Return the [X, Y] coordinate for the center point of the cell that contains the specified text.  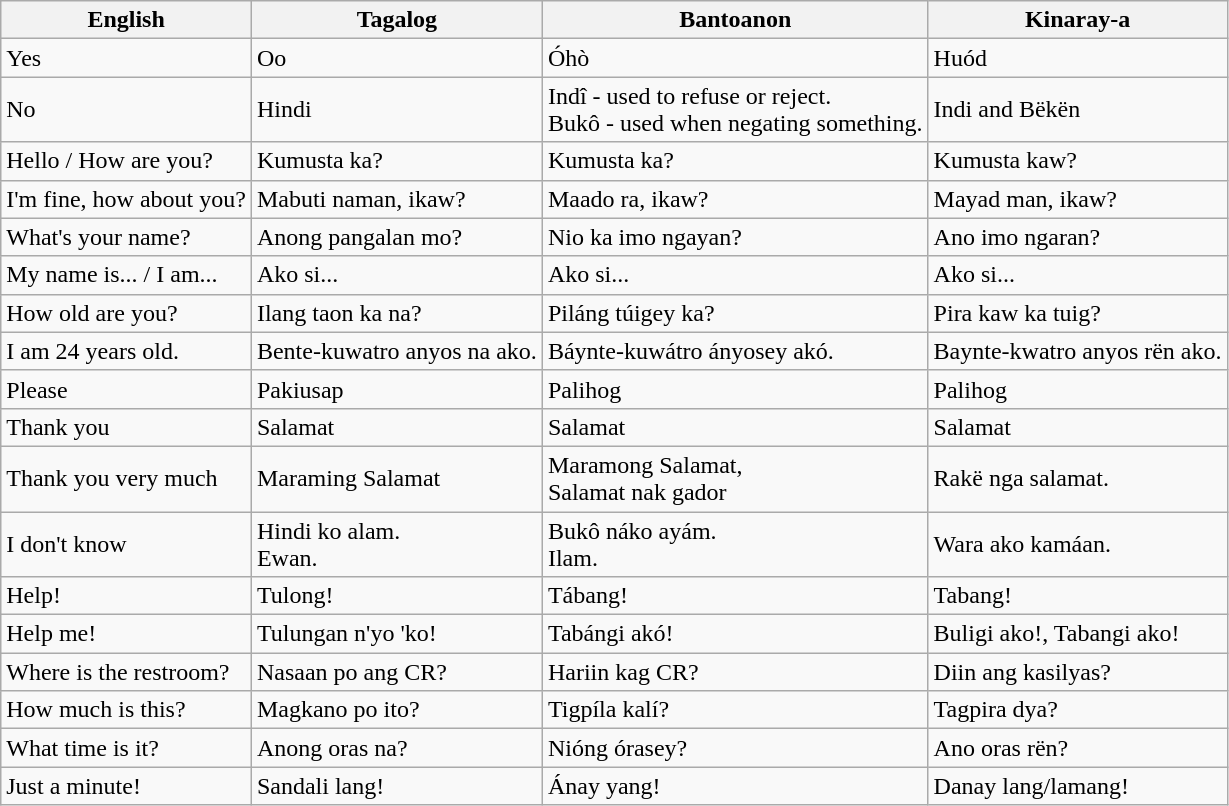
Buligi ako!, Tabangi ako! [1078, 634]
Baynte-kwatro anyos rën ako. [1078, 351]
Indi and Bëkën [1078, 110]
Ano oras rën? [1078, 748]
Help me! [126, 634]
Yes [126, 58]
Nióng órasey? [735, 748]
What's your name? [126, 237]
Nasaan po ang CR? [396, 672]
Ano imo ngaran? [1078, 237]
Anong pangalan mo? [396, 237]
Piláng túigey ka? [735, 313]
Tigpíla kalí? [735, 710]
Tagpira dya? [1078, 710]
Rakë nga salamat. [1078, 478]
Anong oras na? [396, 748]
Kumusta kaw? [1078, 161]
Hindi ko alam.Ewan. [396, 544]
How old are you? [126, 313]
Hello / How are you? [126, 161]
Wara ako kamáan. [1078, 544]
Pakiusap [396, 389]
Bente-kuwatro anyos na ako. [396, 351]
Tabángi akó! [735, 634]
Maramong Salamat,Salamat nak gador [735, 478]
Tábang! [735, 596]
Where is the restroom? [126, 672]
I am 24 years old. [126, 351]
Tulungan n'yo 'ko! [396, 634]
Tabang! [1078, 596]
Pira kaw ka tuig? [1078, 313]
Hariin kag CR? [735, 672]
Just a minute! [126, 786]
Bukô náko ayám.Ilam. [735, 544]
Help! [126, 596]
My name is... / I am... [126, 275]
Maado ra, ikaw? [735, 199]
Mayad man, ikaw? [1078, 199]
Sandali lang! [396, 786]
Indî - used to refuse or reject.Bukô - used when negating something. [735, 110]
Ilang taon ka na? [396, 313]
Hindi [396, 110]
English [126, 20]
Thank you very much [126, 478]
Tagalog [396, 20]
Nio ka imo ngayan? [735, 237]
I'm fine, how about you? [126, 199]
Oo [396, 58]
Maraming Salamat [396, 478]
Ánay yang! [735, 786]
Danay lang/lamang! [1078, 786]
Thank you [126, 427]
What time is it? [126, 748]
Bantoanon [735, 20]
Magkano po ito? [396, 710]
Kinaray-a [1078, 20]
Diin ang kasilyas? [1078, 672]
No [126, 110]
Báynte-kuwátro ányosey akó. [735, 351]
I don't know [126, 544]
Please [126, 389]
Huód [1078, 58]
Mabuti naman, ikaw? [396, 199]
Tulong! [396, 596]
How much is this? [126, 710]
Óhò [735, 58]
